Scan for the cell matching the given text and deliver its (X, Y) coordinate at center. 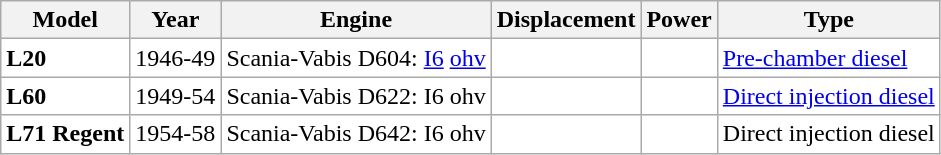
Model (66, 20)
L60 (66, 96)
L20 (66, 58)
1954-58 (176, 134)
Engine (356, 20)
1949-54 (176, 96)
Pre-chamber diesel (828, 58)
Scania-Vabis D622: I6 ohv (356, 96)
Displacement (566, 20)
Power (679, 20)
Year (176, 20)
Type (828, 20)
L71 Regent (66, 134)
Scania-Vabis D604: I6 ohv (356, 58)
1946-49 (176, 58)
Scania-Vabis D642: I6 ohv (356, 134)
